Extract the (X, Y) coordinate from the center of the cell holding the provided text.  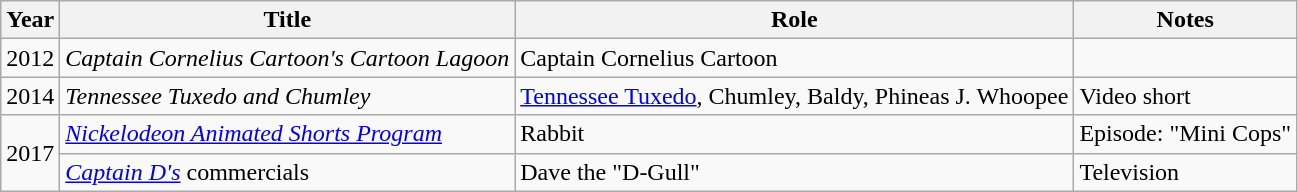
Captain Cornelius Cartoon's Cartoon Lagoon (288, 58)
Episode: "Mini Cops" (1186, 134)
Role (794, 20)
2012 (30, 58)
Notes (1186, 20)
2017 (30, 153)
Captain D's commercials (288, 172)
Tennessee Tuxedo and Chumley (288, 96)
Year (30, 20)
Video short (1186, 96)
Rabbit (794, 134)
Tennessee Tuxedo, Chumley, Baldy, Phineas J. Whoopee (794, 96)
Television (1186, 172)
Title (288, 20)
Nickelodeon Animated Shorts Program (288, 134)
2014 (30, 96)
Captain Cornelius Cartoon (794, 58)
Dave the "D-Gull" (794, 172)
